Output the [X, Y] coordinate of the center of the cell containing the given text.  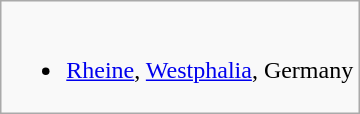
Rheine, Westphalia, Germany [180, 58]
